Find where the given text appears and provide that cell's center as [X, Y] coordinate. 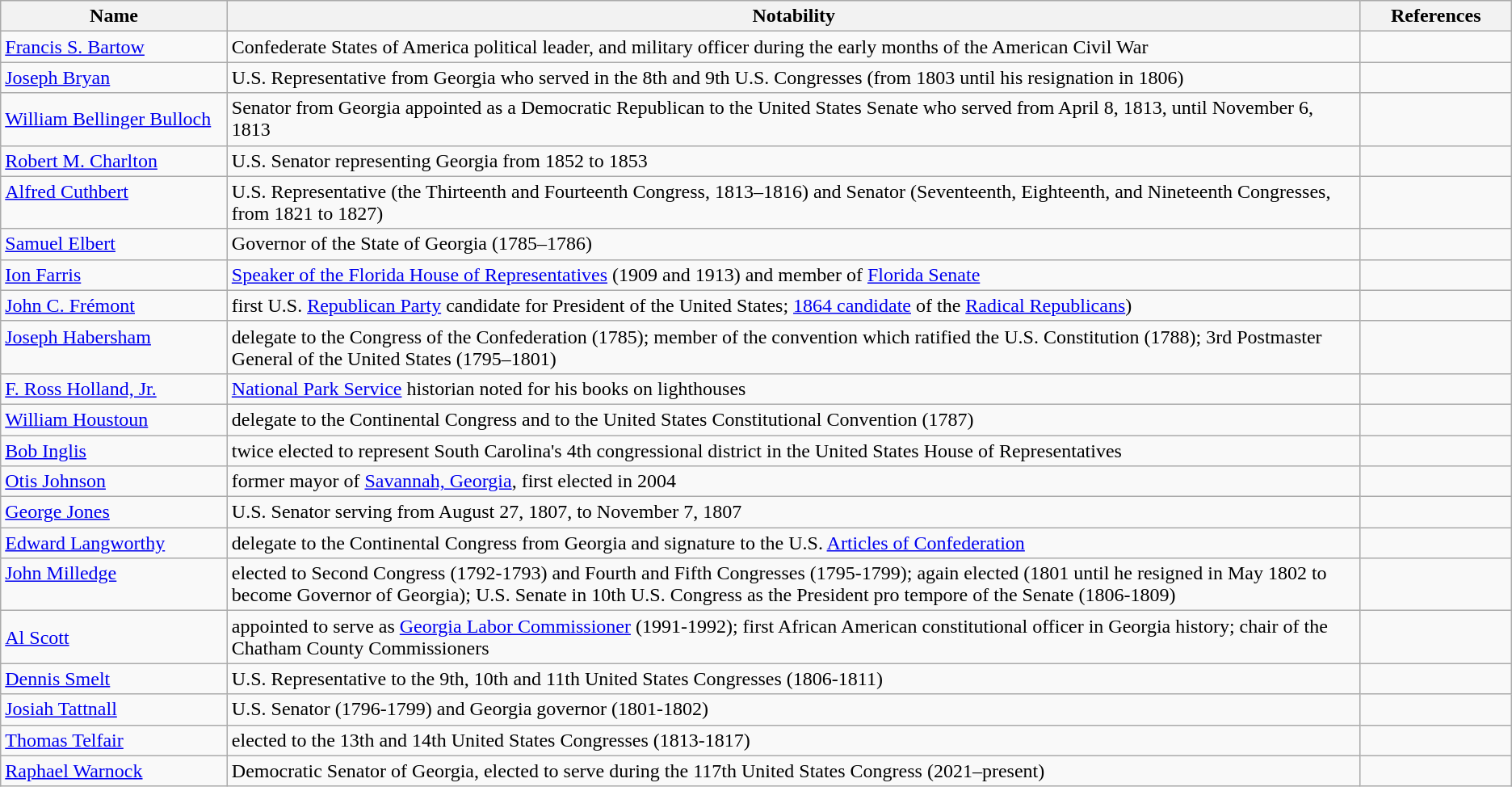
F. Ross Holland, Jr. [115, 389]
John C. Frémont [115, 305]
George Jones [115, 512]
elected to the 13th and 14th United States Congresses (1813-1817) [793, 740]
Robert M. Charlton [115, 161]
delegate to the Continental Congress from Georgia and signature to the U.S. Articles of Confederation [793, 543]
U.S. Senator serving from August 27, 1807, to November 7, 1807 [793, 512]
John Milledge [115, 585]
delegate to the Continental Congress and to the United States Constitutional Convention (1787) [793, 419]
first U.S. Republican Party candidate for President of the United States; 1864 candidate of the Radical Republicans) [793, 305]
U.S. Representative from Georgia who served in the 8th and 9th U.S. Congresses (from 1803 until his resignation in 1806) [793, 78]
twice elected to represent South Carolina's 4th congressional district in the United States House of Representatives [793, 450]
Dennis Smelt [115, 679]
U.S. Senator (1796-1799) and Georgia governor (1801-1802) [793, 709]
Confederate States of America political leader, and military officer during the early months of the American Civil War [793, 47]
Senator from Georgia appointed as a Democratic Republican to the United States Senate who served from April 8, 1813, until November 6, 1813 [793, 120]
Alfred Cuthbert [115, 202]
Thomas Telfair [115, 740]
References [1436, 16]
Raphael Warnock [115, 771]
Bob Inglis [115, 450]
Ion Farris [115, 275]
Al Scott [115, 637]
Josiah Tattnall [115, 709]
National Park Service historian noted for his books on lighthouses [793, 389]
Joseph Bryan [115, 78]
U.S. Senator representing Georgia from 1852 to 1853 [793, 161]
William Bellinger Bulloch [115, 120]
Notability [793, 16]
Edward Langworthy [115, 543]
Democratic Senator of Georgia, elected to serve during the 117th United States Congress (2021–present) [793, 771]
U.S. Representative to the 9th, 10th and 11th United States Congresses (1806-1811) [793, 679]
Francis S. Bartow [115, 47]
William Houstoun [115, 419]
Speaker of the Florida House of Representatives (1909 and 1913) and member of Florida Senate [793, 275]
Joseph Habersham [115, 347]
Name [115, 16]
Otis Johnson [115, 482]
former mayor of Savannah, Georgia, first elected in 2004 [793, 482]
Samuel Elbert [115, 244]
Governor of the State of Georgia (1785–1786) [793, 244]
